Scan for the cell matching the given text and deliver its [x, y] coordinate at center. 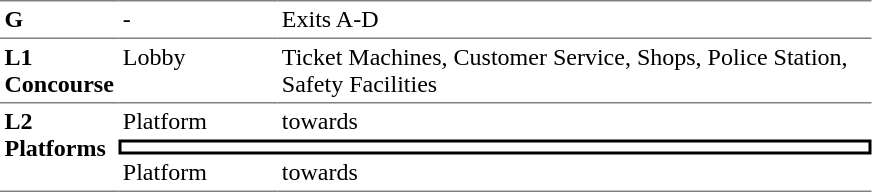
Exits A-D [574, 19]
L2Platforms [59, 148]
Lobby [198, 71]
G [59, 19]
Ticket Machines, Customer Service, Shops, Police Station, Safety Facilities [574, 71]
- [198, 19]
L1Concourse [59, 71]
